For the text-containing cell, return its midpoint in [x, y] coordinate format. 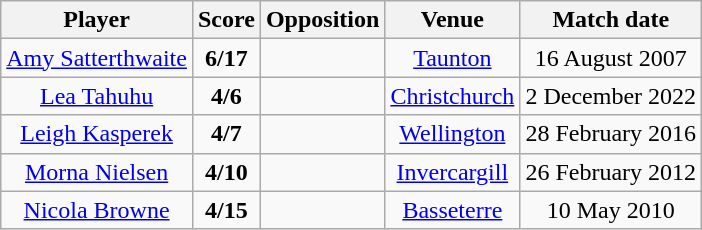
Score [226, 20]
4/15 [226, 210]
Morna Nielsen [97, 172]
Venue [452, 20]
Christchurch [452, 96]
4/7 [226, 134]
Leigh Kasperek [97, 134]
4/10 [226, 172]
Taunton [452, 58]
Opposition [322, 20]
Invercargill [452, 172]
4/6 [226, 96]
6/17 [226, 58]
Match date [611, 20]
Amy Satterthwaite [97, 58]
Wellington [452, 134]
Nicola Browne [97, 210]
2 December 2022 [611, 96]
16 August 2007 [611, 58]
28 February 2016 [611, 134]
26 February 2012 [611, 172]
Lea Tahuhu [97, 96]
Player [97, 20]
10 May 2010 [611, 210]
Basseterre [452, 210]
